Determine the (x, y) coordinate at the center of the cell enclosing the given text.  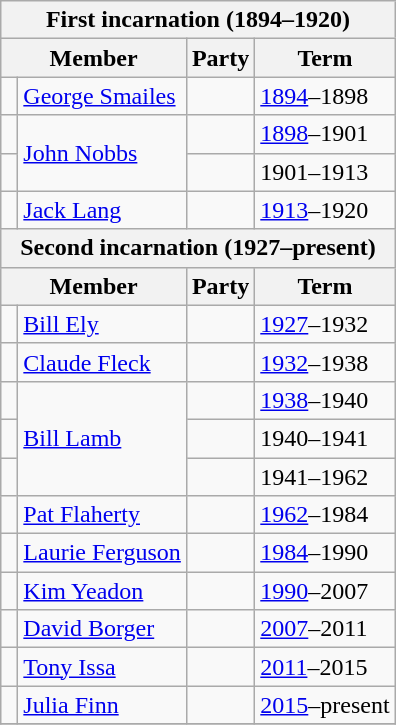
1898–1901 (325, 134)
Jack Lang (102, 210)
1894–1898 (325, 96)
1938–1940 (325, 400)
Tony Issa (102, 667)
1990–2007 (325, 591)
1984–1990 (325, 553)
Second incarnation (1927–present) (198, 248)
David Borger (102, 629)
Claude Fleck (102, 362)
George Smailes (102, 96)
1901–1913 (325, 172)
2015–present (325, 705)
2007–2011 (325, 629)
Bill Lamb (102, 438)
1913–1920 (325, 210)
1962–1984 (325, 515)
Kim Yeadon (102, 591)
John Nobbs (102, 153)
1927–1932 (325, 324)
Laurie Ferguson (102, 553)
Pat Flaherty (102, 515)
2011–2015 (325, 667)
Bill Ely (102, 324)
1940–1941 (325, 438)
Julia Finn (102, 705)
1932–1938 (325, 362)
1941–1962 (325, 477)
First incarnation (1894–1920) (198, 20)
